Pinpoint the cell where the given text exists, returning its [x, y] midpoint coordinate. 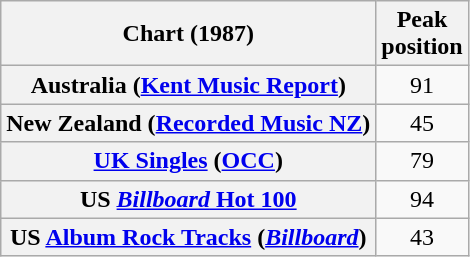
New Zealand (Recorded Music NZ) [188, 123]
43 [422, 237]
US Album Rock Tracks (Billboard) [188, 237]
UK Singles (OCC) [188, 161]
Australia (Kent Music Report) [188, 85]
US Billboard Hot 100 [188, 199]
Peakposition [422, 34]
Chart (1987) [188, 34]
91 [422, 85]
94 [422, 199]
45 [422, 123]
79 [422, 161]
